Return (X, Y) of the center of cell containing provided text 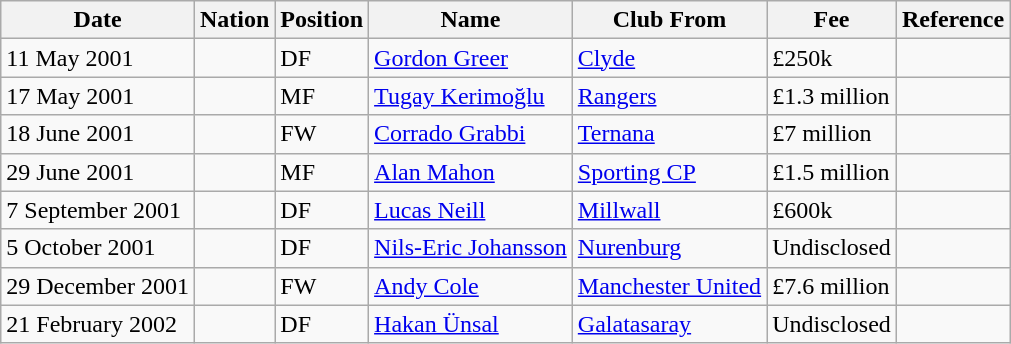
29 June 2001 (98, 172)
5 October 2001 (98, 248)
Lucas Neill (471, 210)
17 May 2001 (98, 96)
Hakan Ünsal (471, 324)
Fee (832, 20)
Sporting CP (669, 172)
18 June 2001 (98, 134)
Galatasaray (669, 324)
Clyde (669, 58)
Millwall (669, 210)
Nation (234, 20)
Ternana (669, 134)
11 May 2001 (98, 58)
Nils-Eric Johansson (471, 248)
Andy Cole (471, 286)
£1.5 million (832, 172)
Nurenburg (669, 248)
Club From (669, 20)
£7 million (832, 134)
Tugay Kerimoğlu (471, 96)
£600k (832, 210)
Name (471, 20)
21 February 2002 (98, 324)
Date (98, 20)
29 December 2001 (98, 286)
Position (322, 20)
7 September 2001 (98, 210)
£250k (832, 58)
£7.6 million (832, 286)
Manchester United (669, 286)
Corrado Grabbi (471, 134)
Gordon Greer (471, 58)
Reference (952, 20)
Rangers (669, 96)
Alan Mahon (471, 172)
£1.3 million (832, 96)
